Search for the cell housing the specified text and yield its (X, Y) center coordinate. 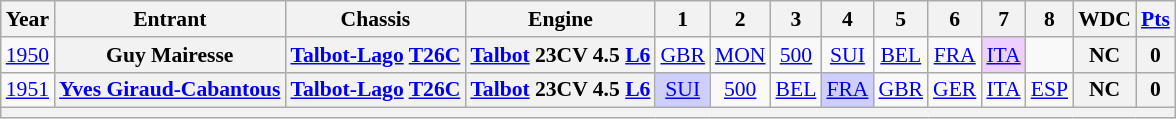
7 (1003, 19)
GER (954, 90)
Engine (560, 19)
Pts (1156, 19)
MON (740, 55)
Yves Giraud-Cabantous (170, 90)
2 (740, 19)
5 (902, 19)
4 (847, 19)
1950 (28, 55)
1951 (28, 90)
8 (1050, 19)
ESP (1050, 90)
3 (796, 19)
Chassis (375, 19)
6 (954, 19)
Year (28, 19)
WDC (1104, 19)
1 (682, 19)
Guy Mairesse (170, 55)
Entrant (170, 19)
